For the text-containing cell, return its midpoint in (x, y) coordinate format. 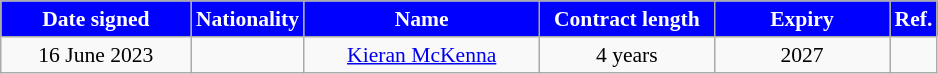
Ref. (914, 19)
4 years (626, 55)
Name (422, 19)
Expiry (802, 19)
16 June 2023 (96, 55)
Contract length (626, 19)
Date signed (96, 19)
Kieran McKenna (422, 55)
2027 (802, 55)
Nationality (248, 19)
